Return (x, y) of the center of cell containing provided text 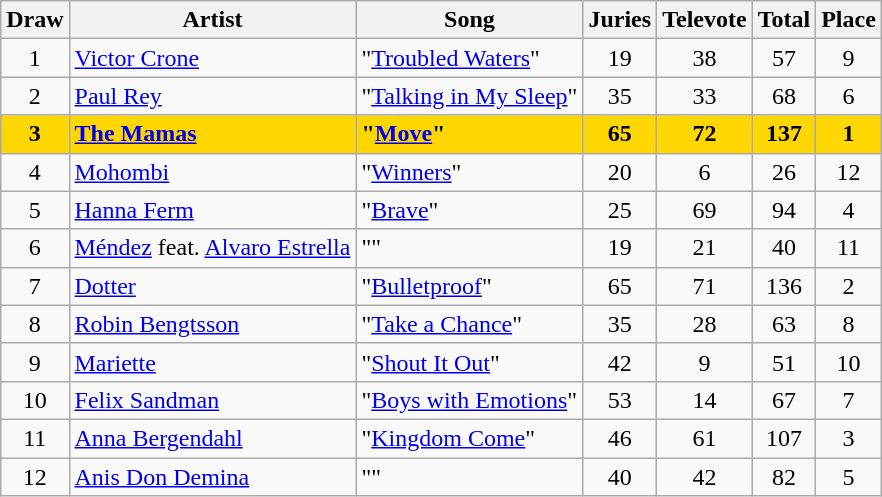
"Winners" (470, 172)
25 (620, 210)
38 (704, 58)
"Move" (470, 134)
71 (704, 286)
Felix Sandman (212, 400)
107 (784, 438)
69 (704, 210)
82 (784, 477)
46 (620, 438)
Mohombi (212, 172)
Anna Bergendahl (212, 438)
"Talking in My Sleep" (470, 96)
"Boys with Emotions" (470, 400)
Méndez feat. Alvaro Estrella (212, 248)
"Bulletproof" (470, 286)
67 (784, 400)
21 (704, 248)
33 (704, 96)
Robin Bengtsson (212, 324)
The Mamas (212, 134)
51 (784, 362)
Hanna Ferm (212, 210)
63 (784, 324)
Artist (212, 20)
Song (470, 20)
20 (620, 172)
Juries (620, 20)
Mariette (212, 362)
"Kingdom Come" (470, 438)
28 (704, 324)
57 (784, 58)
Place (849, 20)
"Shout It Out" (470, 362)
Dotter (212, 286)
Total (784, 20)
94 (784, 210)
"Brave" (470, 210)
137 (784, 134)
53 (620, 400)
136 (784, 286)
68 (784, 96)
Draw (35, 20)
Paul Rey (212, 96)
"Troubled Waters" (470, 58)
26 (784, 172)
Televote (704, 20)
"Take a Chance" (470, 324)
Anis Don Demina (212, 477)
61 (704, 438)
Victor Crone (212, 58)
14 (704, 400)
72 (704, 134)
